Extract the (X, Y) coordinate from the center of the cell holding the provided text.  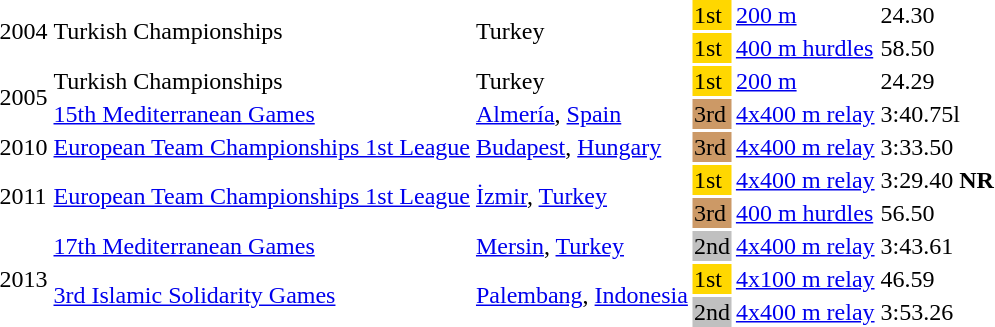
24.29 (937, 81)
3:53.26 (937, 312)
3:33.50 (937, 147)
56.50 (937, 213)
3rd Islamic Solidarity Games (262, 296)
Palembang, Indonesia (582, 296)
58.50 (937, 48)
Mersin, Turkey (582, 246)
Almería, Spain (582, 114)
4x100 m relay (805, 279)
15th Mediterranean Games (262, 114)
3:29.40 NR (937, 180)
3:43.61 (937, 246)
46.59 (937, 279)
24.30 (937, 15)
İzmir, Turkey (582, 196)
3:40.75l (937, 114)
17th Mediterranean Games (262, 246)
Budapest, Hungary (582, 147)
